For the text-containing cell, return its midpoint in [X, Y] coordinate format. 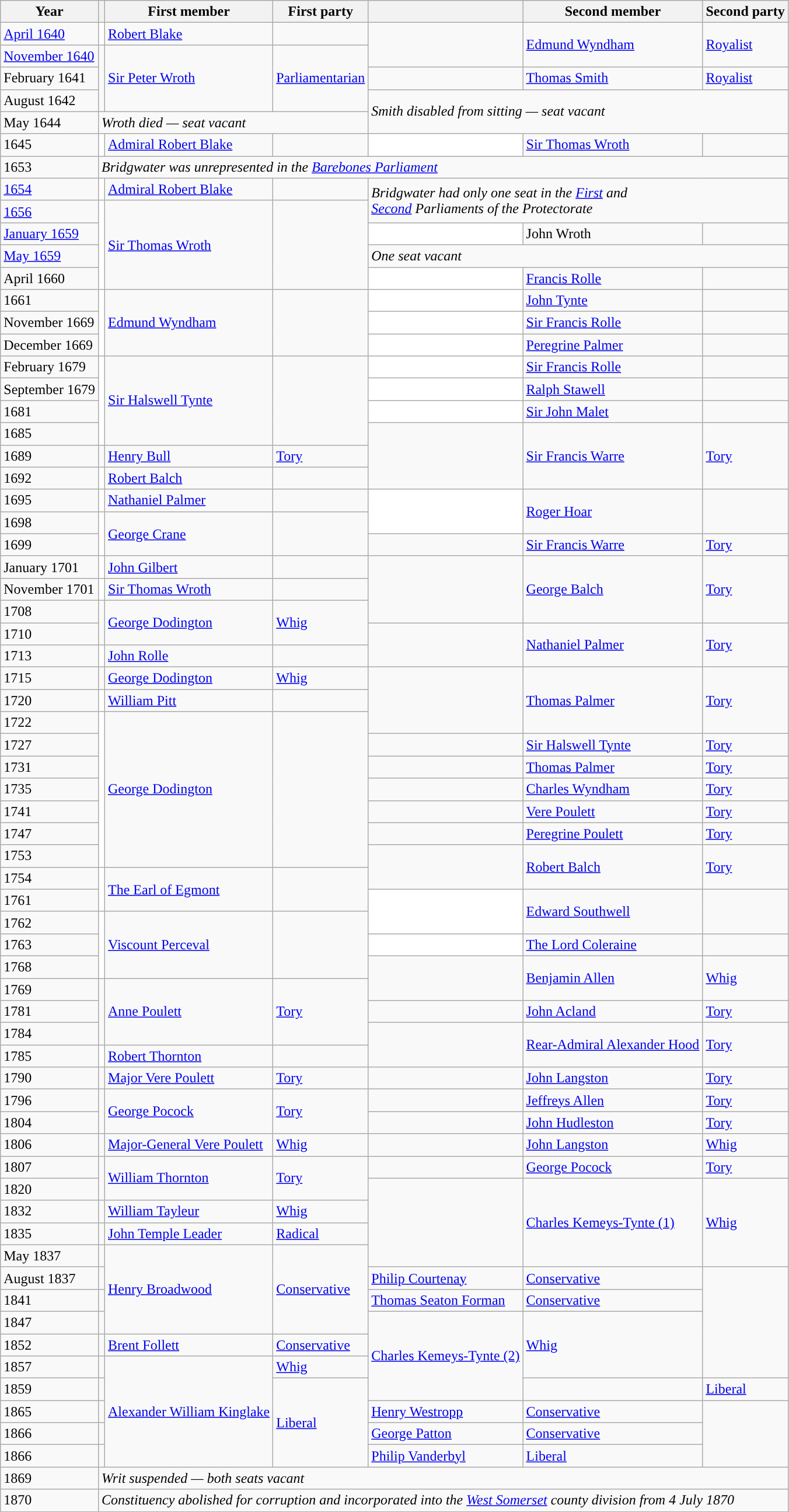
1841 [50, 1300]
Charles Kemeys-Tynte (1) [613, 1222]
Anne Poulett [189, 1012]
1790 [50, 1078]
Sir Peter Wroth [189, 78]
John Hudleston [613, 1123]
1857 [50, 1367]
Robert Thornton [189, 1056]
1722 [50, 723]
Henry Broadwood [189, 1289]
John Acland [613, 1012]
George Crane [189, 534]
1753 [50, 856]
1715 [50, 678]
January 1701 [50, 567]
1762 [50, 922]
Major-General Vere Poulett [189, 1145]
The Earl of Egmont [189, 889]
1784 [50, 1034]
Charles Kemeys-Tynte (2) [446, 1356]
1804 [50, 1123]
Wroth died — seat vacant [233, 123]
April 1660 [50, 278]
Rear-Admiral Alexander Hood [613, 1045]
1761 [50, 900]
Vere Poulett [613, 811]
Second member [613, 12]
1692 [50, 478]
First member [189, 12]
Sir John Malet [613, 412]
1685 [50, 434]
1870 [50, 1500]
Ralph Stawell [613, 389]
1865 [50, 1412]
1869 [50, 1478]
November 1669 [50, 323]
1859 [50, 1389]
January 1659 [50, 234]
1654 [50, 189]
Philip Courtenay [446, 1278]
George Patton [446, 1434]
1763 [50, 945]
1731 [50, 767]
November 1701 [50, 589]
Second party [745, 12]
1727 [50, 745]
November 1640 [50, 56]
1695 [50, 500]
John Temple Leader [189, 1234]
Smith disabled from sitting — seat vacant [578, 112]
First party [321, 12]
1781 [50, 1012]
February 1641 [50, 78]
April 1640 [50, 34]
1713 [50, 656]
1807 [50, 1167]
Charles Wyndham [613, 789]
Writ suspended — both seats vacant [443, 1478]
1699 [50, 545]
December 1669 [50, 345]
William Tayleur [189, 1211]
May 1644 [50, 123]
Philip Vanderbyl [446, 1456]
Roger Hoar [613, 511]
Radical [321, 1234]
May 1837 [50, 1256]
One seat vacant [578, 256]
1754 [50, 878]
1645 [50, 145]
Thomas Seaton Forman [446, 1300]
August 1642 [50, 100]
1710 [50, 633]
1769 [50, 990]
1689 [50, 456]
1835 [50, 1234]
Jeffreys Allen [613, 1100]
1832 [50, 1211]
1796 [50, 1100]
Parliamentarian [321, 78]
1847 [50, 1322]
Bridgwater was unrepresented in the Barebones Parliament [443, 167]
August 1837 [50, 1278]
Bridgwater had only one seat in the First and Second Parliaments of the Protectorate [578, 200]
John Gilbert [189, 567]
1806 [50, 1145]
Benjamin Allen [613, 978]
Francis Rolle [613, 278]
1741 [50, 811]
Major Vere Poulett [189, 1078]
1820 [50, 1189]
1698 [50, 522]
Edward Southwell [613, 911]
Robert Blake [189, 34]
1720 [50, 701]
John Tynte [613, 301]
1768 [50, 967]
Henry Bull [189, 456]
1735 [50, 789]
George Balch [613, 589]
John Wroth [613, 234]
February 1679 [50, 367]
The Lord Coleraine [613, 945]
Peregrine Poulett [613, 834]
Peregrine Palmer [613, 345]
William Thornton [189, 1178]
1681 [50, 412]
William Pitt [189, 701]
May 1659 [50, 256]
Henry Westropp [446, 1412]
Viscount Perceval [189, 945]
John Rolle [189, 656]
1747 [50, 834]
1656 [50, 211]
Brent Follett [189, 1344]
Alexander William Kinglake [189, 1412]
September 1679 [50, 389]
1661 [50, 301]
Year [50, 12]
Thomas Smith [613, 78]
1653 [50, 167]
1708 [50, 611]
1852 [50, 1344]
Constituency abolished for corruption and incorporated into the West Somerset county division from 4 July 1870 [443, 1500]
1785 [50, 1056]
